Extract the [X, Y] coordinate from the center of the cell holding the provided text.  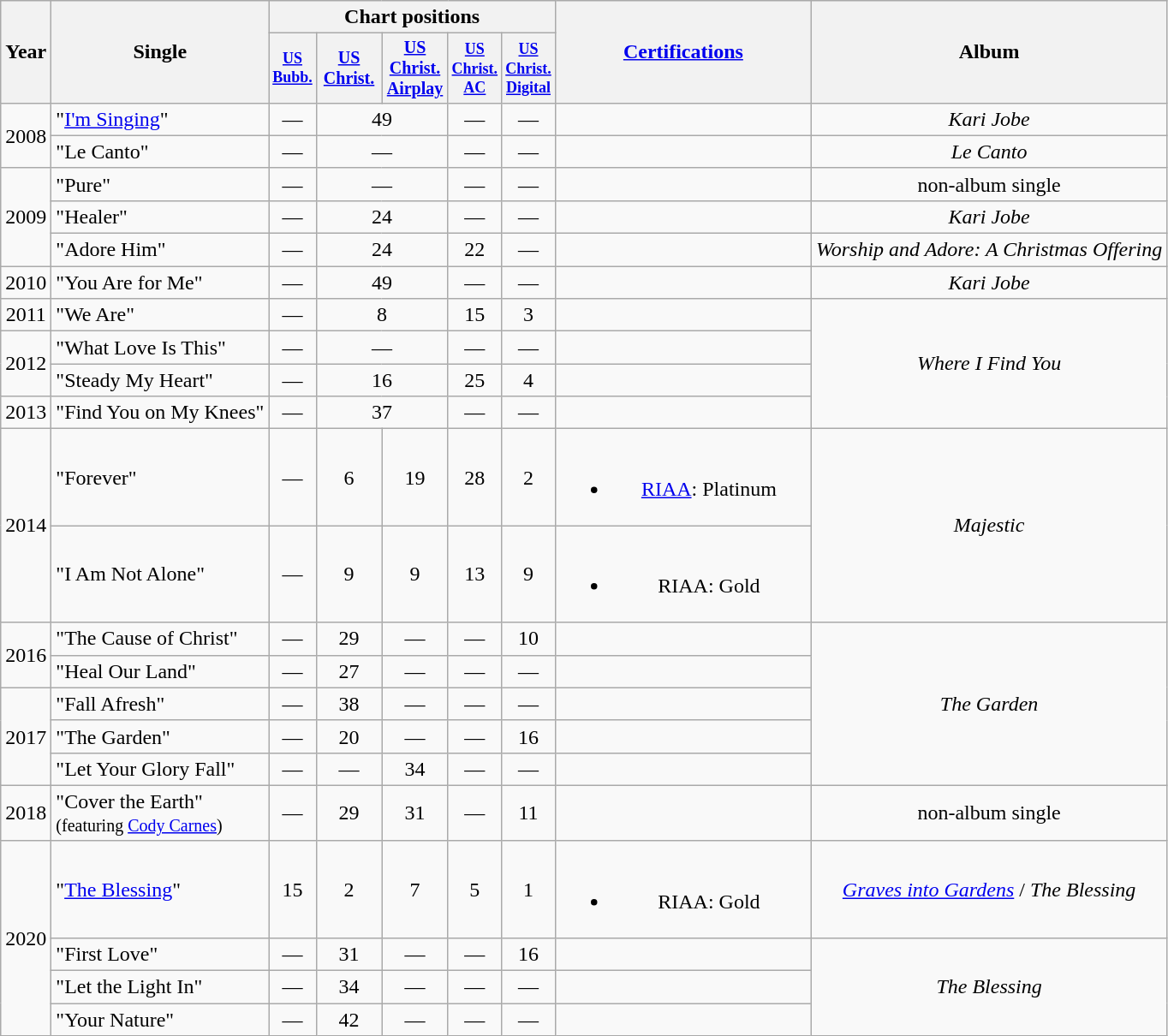
"Le Canto" [160, 152]
Single [160, 52]
"Let the Light In" [160, 987]
19 [414, 478]
"Fall Afresh" [160, 704]
2008 [26, 135]
"Your Nature" [160, 1020]
28 [474, 478]
"The Garden" [160, 736]
13 [474, 574]
Chart positions [412, 17]
"The Cause of Christ" [160, 639]
"Let Your Glory Fall" [160, 769]
"Pure" [160, 184]
27 [349, 671]
USChrist. Digital [529, 68]
Worship and Adore: A Christmas Offering [988, 250]
37 [382, 413]
"We Are" [160, 315]
"Healer" [160, 217]
2009 [26, 217]
Album [988, 52]
22 [474, 250]
2016 [26, 655]
20 [349, 736]
7 [414, 889]
2018 [26, 813]
"The Blessing" [160, 889]
2020 [26, 938]
2013 [26, 413]
Certifications [683, 52]
8 [382, 315]
RIAA: Platinum [683, 478]
10 [529, 639]
"Steady My Heart" [160, 380]
2011 [26, 315]
25 [474, 380]
2014 [26, 526]
"You Are for Me" [160, 283]
"Adore Him" [160, 250]
USChrist. AC [474, 68]
"I Am Not Alone" [160, 574]
2017 [26, 736]
6 [349, 478]
5 [474, 889]
"Forever" [160, 478]
"First Love" [160, 954]
The Blessing [988, 986]
1 [529, 889]
"I'm Singing" [160, 119]
"What Love Is This" [160, 348]
Where I Find You [988, 364]
4 [529, 380]
Year [26, 52]
The Garden [988, 704]
3 [529, 315]
42 [349, 1020]
USChrist.Airplay [414, 68]
"Heal Our Land" [160, 671]
2010 [26, 283]
2012 [26, 364]
"Cover the Earth" (featuring Cody Carnes) [160, 813]
"Find You on My Knees" [160, 413]
Le Canto [988, 152]
11 [529, 813]
USChrist. [349, 68]
Majestic [988, 526]
Graves into Gardens / The Blessing [988, 889]
38 [349, 704]
US Bubb. [293, 68]
